Output the (x, y) coordinate of the center of the cell containing the given text.  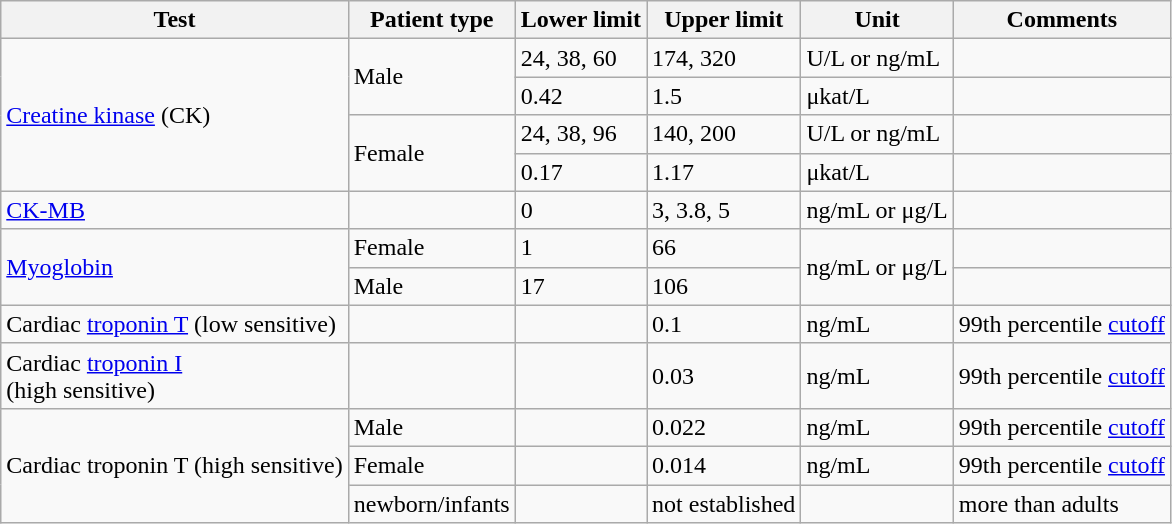
1.17 (724, 172)
24, 38, 96 (580, 134)
CK-MB (174, 210)
0 (580, 210)
Cardiac troponin T (high sensitive) (174, 465)
0.03 (724, 376)
174, 320 (724, 58)
Cardiac troponin T (low sensitive) (174, 324)
not established (724, 503)
Test (174, 20)
newborn/infants (432, 503)
Unit (877, 20)
more than adults (1062, 503)
Cardiac troponin I(high sensitive) (174, 376)
Creatine kinase (CK) (174, 115)
Upper limit (724, 20)
Comments (1062, 20)
1 (580, 248)
106 (724, 286)
0.1 (724, 324)
0.022 (724, 427)
Patient type (432, 20)
24, 38, 60 (580, 58)
3, 3.8, 5 (724, 210)
Myoglobin (174, 267)
140, 200 (724, 134)
17 (580, 286)
Lower limit (580, 20)
0.17 (580, 172)
66 (724, 248)
0.42 (580, 96)
0.014 (724, 465)
1.5 (724, 96)
